For the text-containing cell, return its midpoint in (X, Y) coordinate format. 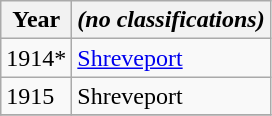
1914* (36, 58)
Year (36, 20)
1915 (36, 96)
(no classifications) (171, 20)
